Determine the (x, y) coordinate at the center of the cell enclosing the given text.  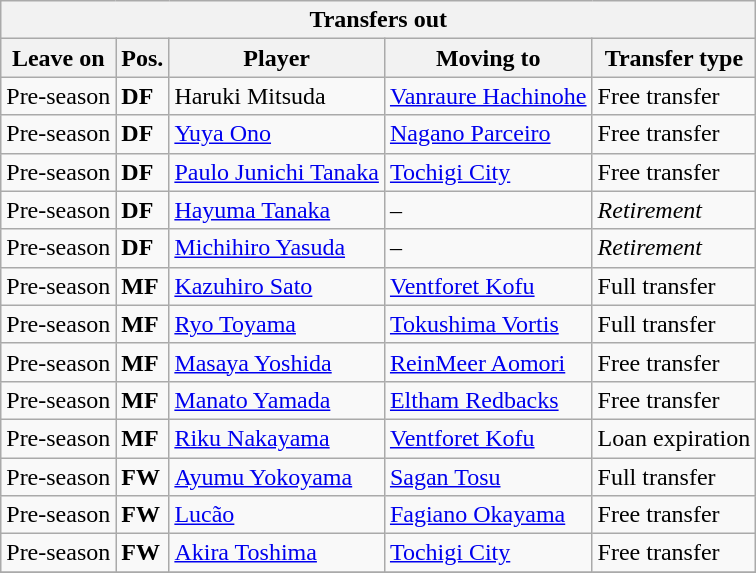
Yuya Ono (277, 134)
Kazuhiro Sato (277, 286)
Vanraure Hachinohe (488, 96)
Paulo Junichi Tanaka (277, 172)
Masaya Yoshida (277, 362)
Nagano Parceiro (488, 134)
Pos. (142, 58)
Fagiano Okayama (488, 515)
Manato Yamada (277, 400)
Transfer type (674, 58)
Player (277, 58)
Loan expiration (674, 438)
Michihiro Yasuda (277, 248)
Haruki Mitsuda (277, 96)
Tokushima Vortis (488, 324)
Lucão (277, 515)
Eltham Redbacks (488, 400)
Sagan Tosu (488, 477)
Hayuma Tanaka (277, 210)
Ayumu Yokoyama (277, 477)
Akira Toshima (277, 553)
Riku Nakayama (277, 438)
Leave on (58, 58)
Moving to (488, 58)
Transfers out (378, 20)
ReinMeer Aomori (488, 362)
Ryo Toyama (277, 324)
